From the cell containing the given text, extract its center point as [x, y] coordinate. 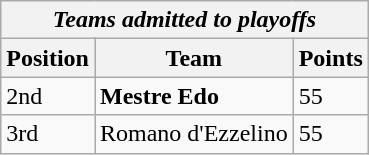
3rd [48, 134]
2nd [48, 96]
Romano d'Ezzelino [194, 134]
Team [194, 58]
Position [48, 58]
Mestre Edo [194, 96]
Teams admitted to playoffs [185, 20]
Points [330, 58]
